Detect which cell encompasses the target text, then output its (x, y) center coordinate. 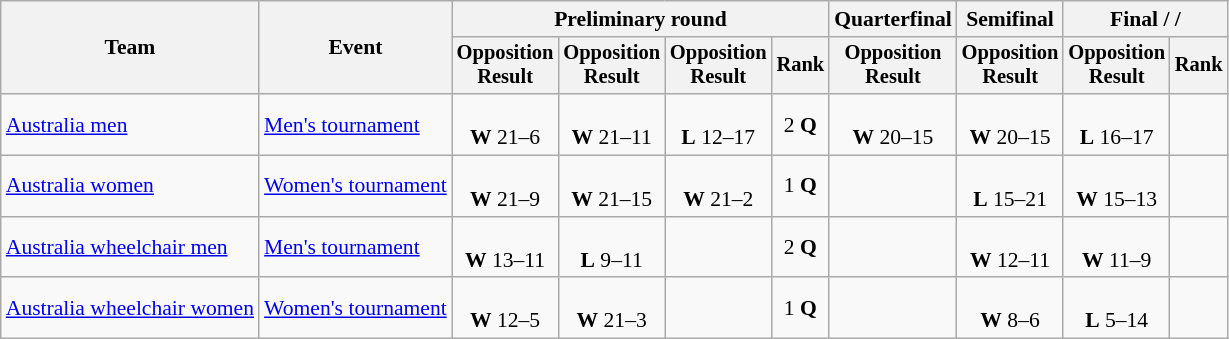
Semifinal (1010, 19)
Australia women (130, 186)
Team (130, 48)
L 16–17 (1116, 124)
W 21–9 (506, 186)
W 21–2 (718, 186)
L 12–17 (718, 124)
W 21–15 (612, 186)
W 11–9 (1116, 248)
Final / / (1145, 19)
Quarterfinal (893, 19)
L 15–21 (1010, 186)
W 15–13 (1116, 186)
W 8–6 (1010, 308)
W 13–11 (506, 248)
L 9–11 (612, 248)
L 5–14 (1116, 308)
Australia wheelchair men (130, 248)
W 21–3 (612, 308)
Australia men (130, 124)
W 12–5 (506, 308)
W 12–11 (1010, 248)
Preliminary round (640, 19)
W 21–6 (506, 124)
W 21–11 (612, 124)
Australia wheelchair women (130, 308)
Event (356, 48)
